Search for the cell housing the specified text and yield its (x, y) center coordinate. 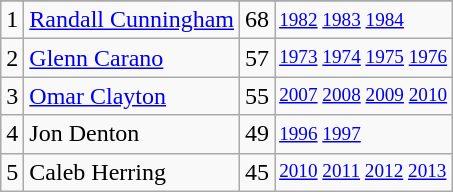
49 (258, 134)
1996 1997 (364, 134)
Omar Clayton (132, 96)
Randall Cunningham (132, 20)
Caleb Herring (132, 172)
1982 1983 1984 (364, 20)
Glenn Carano (132, 58)
57 (258, 58)
1973 1974 1975 1976 (364, 58)
Jon Denton (132, 134)
1 (12, 20)
68 (258, 20)
3 (12, 96)
2007 2008 2009 2010 (364, 96)
2 (12, 58)
5 (12, 172)
55 (258, 96)
4 (12, 134)
2010 2011 2012 2013 (364, 172)
45 (258, 172)
